Extract the (X, Y) coordinate from the center of the cell holding the provided text.  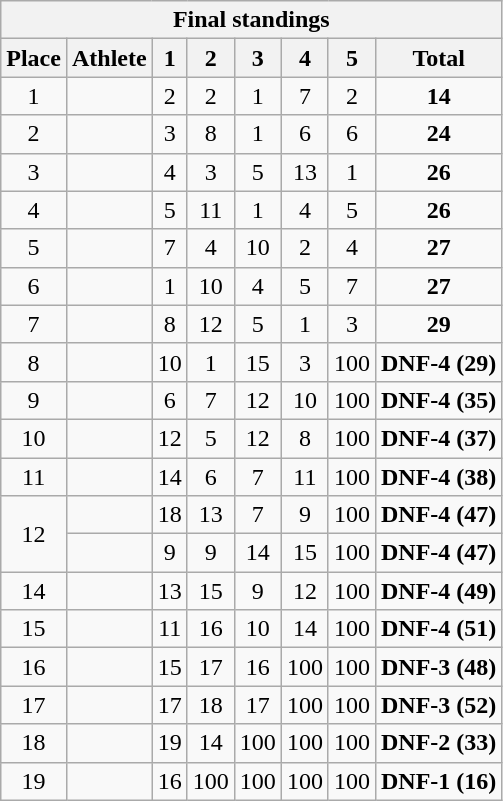
24 (438, 134)
DNF-4 (51) (438, 629)
DNF-1 (16) (438, 781)
DNF-4 (38) (438, 477)
DNF-4 (49) (438, 591)
DNF-3 (52) (438, 705)
Place (34, 58)
DNF-4 (37) (438, 438)
Athlete (109, 58)
Final standings (252, 20)
Total (438, 58)
DNF-4 (35) (438, 400)
DNF-2 (33) (438, 743)
29 (438, 324)
DNF-3 (48) (438, 667)
DNF-4 (29) (438, 362)
